Return (x, y) of the center of cell containing provided text 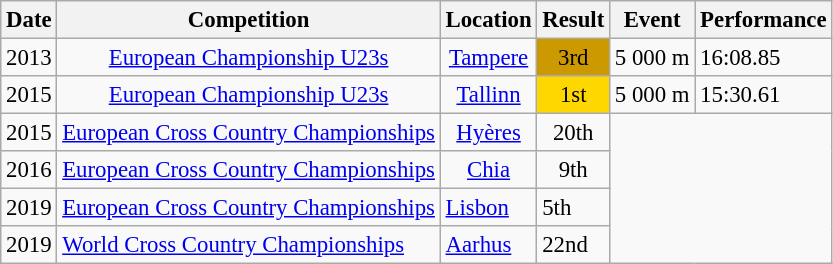
16:08.85 (764, 58)
15:30.61 (764, 95)
Tampere (488, 58)
9th (574, 170)
Competition (248, 20)
22nd (574, 245)
Lisbon (488, 208)
Hyères (488, 133)
Chia (488, 170)
2013 (29, 58)
2016 (29, 170)
Location (488, 20)
20th (574, 133)
5th (574, 208)
3rd (574, 58)
Aarhus (488, 245)
Result (574, 20)
World Cross Country Championships (248, 245)
1st (574, 95)
Event (652, 20)
Date (29, 20)
Tallinn (488, 95)
Performance (764, 20)
